Provide the (X, Y) coordinate of the cell's center where the given text is located.  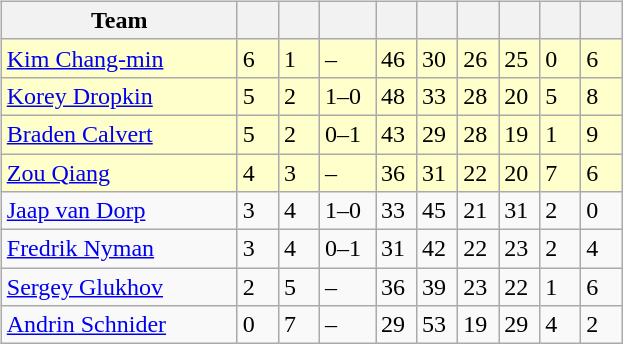
48 (396, 96)
Sergey Glukhov (119, 287)
21 (478, 211)
30 (438, 58)
43 (396, 134)
Kim Chang-min (119, 58)
9 (602, 134)
Fredrik Nyman (119, 249)
Jaap van Dorp (119, 211)
25 (520, 58)
53 (438, 325)
8 (602, 96)
45 (438, 211)
Braden Calvert (119, 134)
46 (396, 58)
Team (119, 20)
39 (438, 287)
Andrin Schnider (119, 325)
Korey Dropkin (119, 96)
26 (478, 58)
42 (438, 249)
Zou Qiang (119, 173)
